Detect which cell encompasses the target text, then output its [x, y] center coordinate. 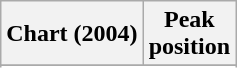
Chart (2004) [72, 34]
Peakposition [189, 34]
